Detect which cell encompasses the target text, then output its [X, Y] center coordinate. 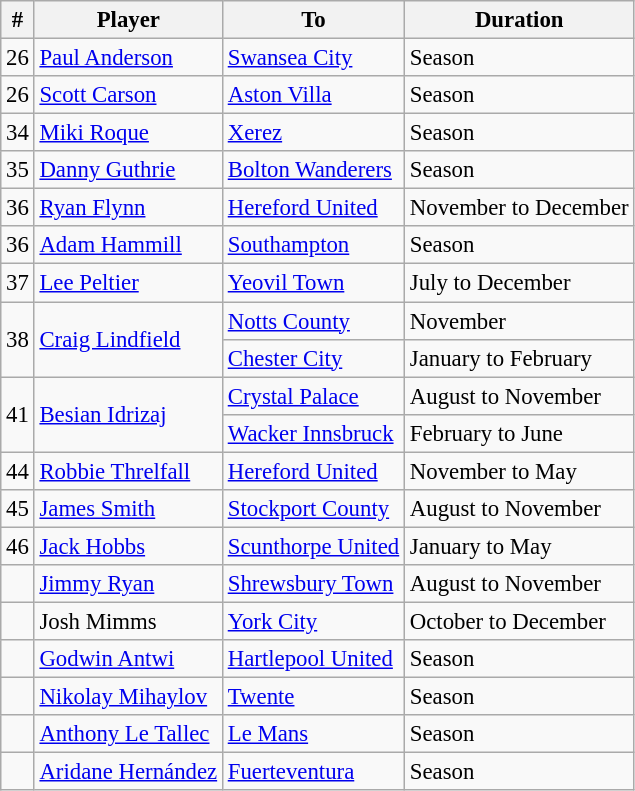
Swansea City [313, 58]
Player [128, 20]
November to May [520, 471]
Notts County [313, 321]
Jimmy Ryan [128, 584]
November [520, 321]
Craig Lindfield [128, 340]
38 [18, 340]
Lee Peltier [128, 283]
January to May [520, 546]
Bolton Wanderers [313, 170]
James Smith [128, 509]
January to February [520, 358]
Le Mans [313, 734]
35 [18, 170]
July to December [520, 283]
Ryan Flynn [128, 208]
Josh Mimms [128, 621]
Scott Carson [128, 95]
February to June [520, 433]
Southampton [313, 245]
To [313, 20]
Twente [313, 697]
Paul Anderson [128, 58]
Nikolay Mihaylov [128, 697]
Hartlepool United [313, 659]
45 [18, 509]
Yeovil Town [313, 283]
46 [18, 546]
Danny Guthrie [128, 170]
Anthony Le Tallec [128, 734]
November to December [520, 208]
Crystal Palace [313, 396]
Jack Hobbs [128, 546]
Duration [520, 20]
Xerez [313, 133]
Shrewsbury Town [313, 584]
Robbie Threlfall [128, 471]
Besian Idrizaj [128, 414]
Wacker Innsbruck [313, 433]
Miki Roque [128, 133]
Chester City [313, 358]
Stockport County [313, 509]
41 [18, 414]
Godwin Antwi [128, 659]
Aridane Hernández [128, 772]
York City [313, 621]
44 [18, 471]
Fuerteventura [313, 772]
Scunthorpe United [313, 546]
Adam Hammill [128, 245]
October to December [520, 621]
Aston Villa [313, 95]
# [18, 20]
37 [18, 283]
34 [18, 133]
